Return the (X, Y) coordinate for the center point of the cell that contains the specified text.  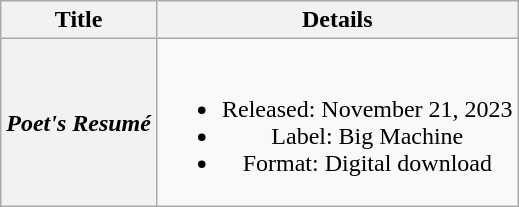
Poet's Resumé (79, 122)
Details (337, 20)
Released: November 21, 2023Label: Big MachineFormat: Digital download (337, 122)
Title (79, 20)
